Return the (x, y) coordinate for the center point of the cell that contains the specified text.  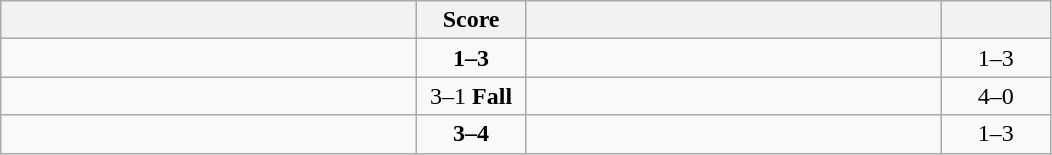
3–4 (472, 134)
Score (472, 20)
4–0 (996, 96)
3–1 Fall (472, 96)
